Return the (x, y) coordinate for the center point of the cell that contains the specified text.  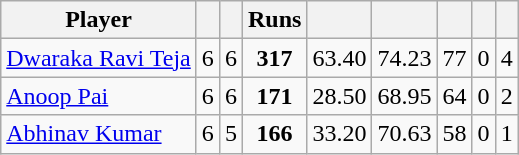
33.20 (340, 134)
Dwaraka Ravi Teja (99, 58)
63.40 (340, 58)
5 (230, 134)
70.63 (404, 134)
Player (99, 20)
Anoop Pai (99, 96)
68.95 (404, 96)
64 (454, 96)
166 (274, 134)
4 (506, 58)
77 (454, 58)
Runs (274, 20)
74.23 (404, 58)
Abhinav Kumar (99, 134)
171 (274, 96)
28.50 (340, 96)
317 (274, 58)
1 (506, 134)
58 (454, 134)
2 (506, 96)
